Find where the given text appears and provide that cell's center as (X, Y) coordinate. 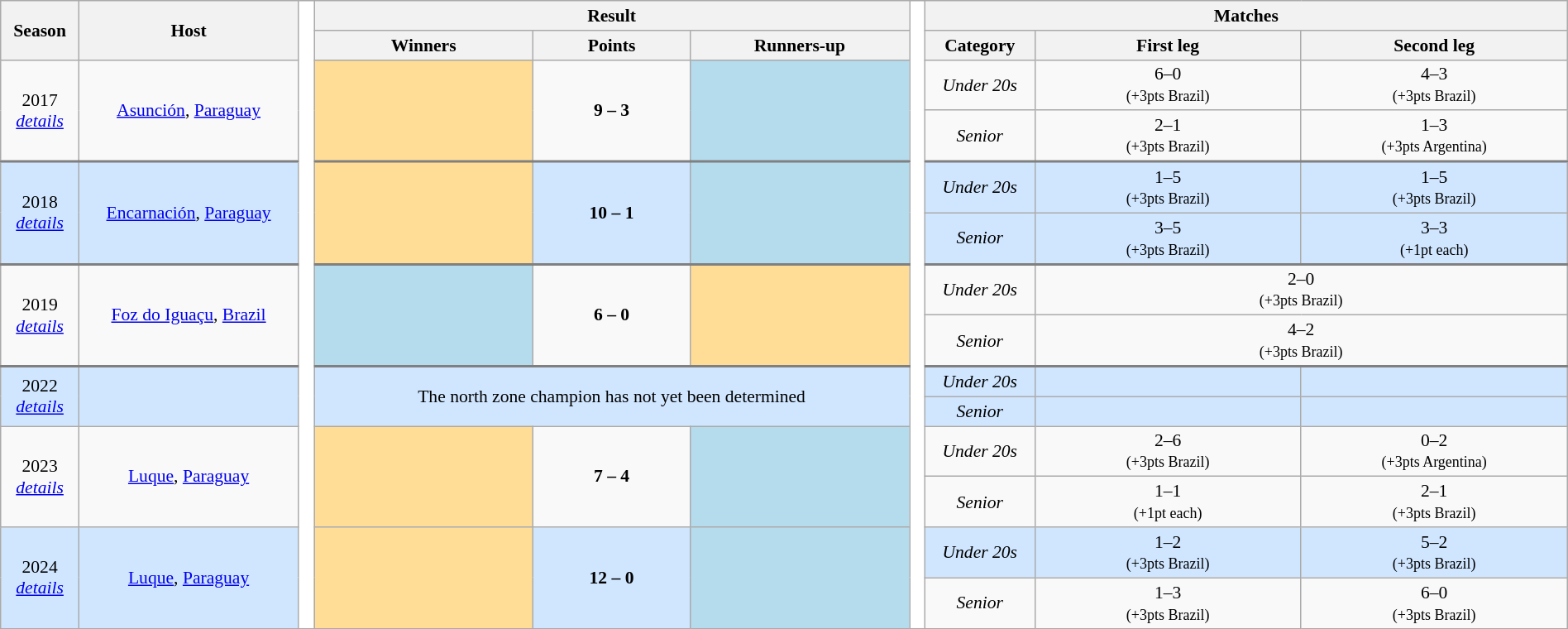
2019details (40, 315)
10 – 1 (612, 213)
2–0 (+3pts Brazil) (1301, 290)
2017details (40, 111)
3–3 (+1pt each) (1434, 238)
7 – 4 (612, 477)
4–2 (+3pts Brazil) (1301, 341)
Points (612, 46)
5–2 (+3pts Brazil) (1434, 553)
Winners (423, 46)
12 – 0 (612, 578)
1–1 (+1pt each) (1168, 502)
Asunción, Paraguay (189, 111)
9 – 3 (612, 111)
1–2 (+3pts Brazil) (1168, 553)
Category (979, 46)
6 – 0 (612, 315)
Encarnación, Paraguay (189, 213)
Second leg (1434, 46)
1–3 (+3pts Argentina) (1434, 137)
2024details (40, 578)
2022details (40, 396)
The north zone champion has not yet been determined (612, 396)
Runners-up (799, 46)
First leg (1168, 46)
Foz do Iguaçu, Brazil (189, 315)
4–3 (+3pts Brazil) (1434, 84)
2–6 (+3pts Brazil) (1168, 452)
Season (40, 30)
1–3 (+3pts Brazil) (1168, 603)
Result (612, 16)
3–5 (+3pts Brazil) (1168, 238)
2018details (40, 213)
Host (189, 30)
2023details (40, 477)
Matches (1245, 16)
0–2 (+3pts Argentina) (1434, 452)
